Detect which cell encompasses the target text, then output its [x, y] center coordinate. 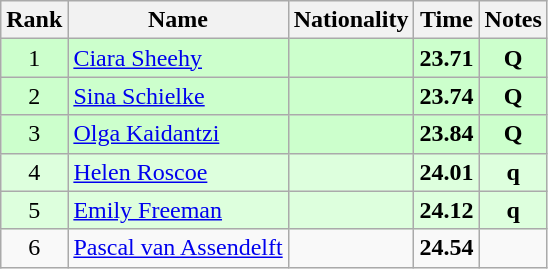
Emily Freeman [178, 210]
Notes [513, 20]
3 [34, 134]
23.71 [446, 58]
Time [446, 20]
Pascal van Assendelft [178, 248]
2 [34, 96]
Nationality [351, 20]
Helen Roscoe [178, 172]
6 [34, 248]
Rank [34, 20]
24.54 [446, 248]
Olga Kaidantzi [178, 134]
4 [34, 172]
24.12 [446, 210]
5 [34, 210]
23.74 [446, 96]
Ciara Sheehy [178, 58]
Sina Schielke [178, 96]
1 [34, 58]
24.01 [446, 172]
23.84 [446, 134]
Name [178, 20]
